Return (x, y) of the center of cell containing provided text 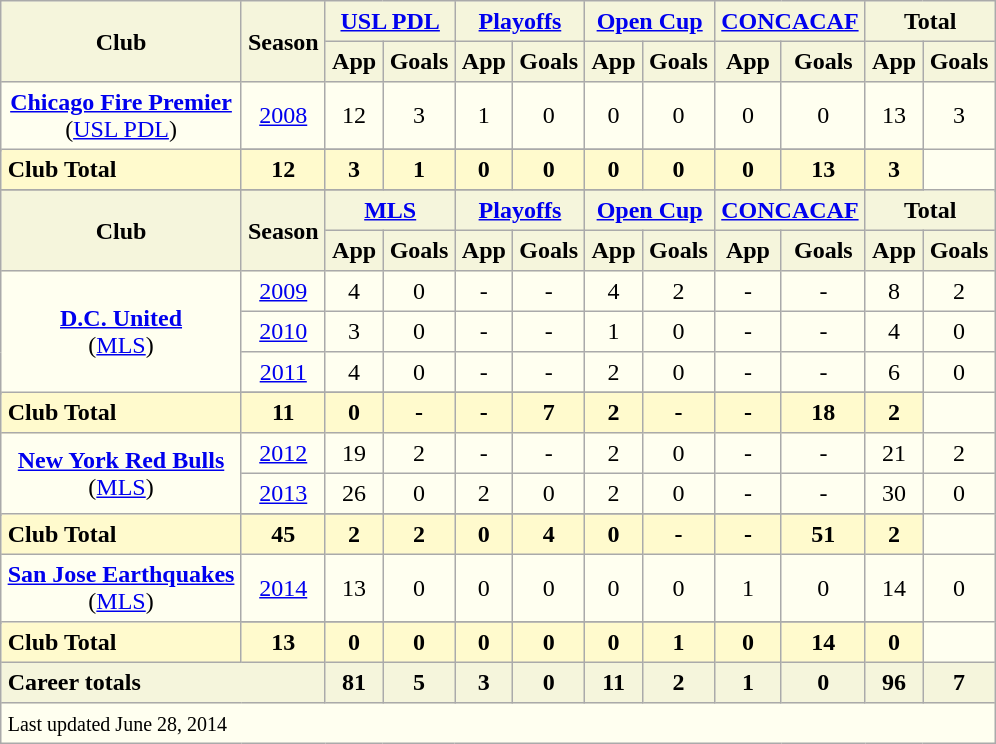
Career totals (163, 682)
2013 (283, 493)
2011 (283, 372)
2010 (283, 331)
21 (894, 453)
30 (894, 493)
2012 (283, 453)
26 (354, 493)
2014 (283, 588)
8 (894, 291)
18 (823, 412)
Chicago Fire Premier(USL PDL) (121, 116)
MLS (390, 210)
Last updated June 28, 2014 (498, 723)
81 (354, 682)
96 (894, 682)
45 (283, 534)
D.C. United(MLS) (121, 332)
San Jose Earthquakes(MLS) (121, 588)
6 (894, 372)
USL PDL (390, 21)
2008 (283, 116)
19 (354, 453)
New York Red Bulls(MLS) (121, 474)
5 (419, 682)
2009 (283, 291)
51 (823, 534)
